Scan for the cell matching the given text and deliver its [X, Y] coordinate at center. 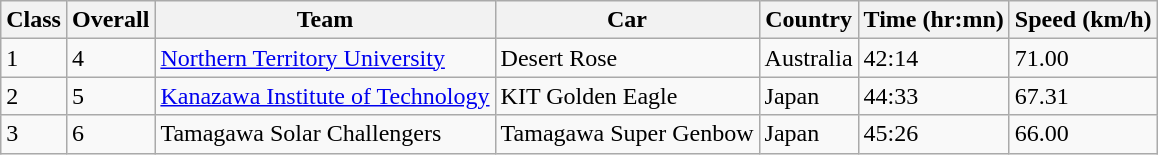
Class [34, 20]
Desert Rose [627, 58]
Australia [808, 58]
Speed (km/h) [1083, 20]
1 [34, 58]
Overall [110, 20]
6 [110, 134]
Tamagawa Super Genbow [627, 134]
Time (hr:mn) [934, 20]
Car [627, 20]
2 [34, 96]
Team [325, 20]
KIT Golden Eagle [627, 96]
5 [110, 96]
Northern Territory University [325, 58]
Tamagawa Solar Challengers [325, 134]
66.00 [1083, 134]
42:14 [934, 58]
44:33 [934, 96]
4 [110, 58]
Country [808, 20]
67.31 [1083, 96]
Kanazawa Institute of Technology [325, 96]
71.00 [1083, 58]
3 [34, 134]
45:26 [934, 134]
